From the cell containing the given text, extract its center point as (x, y) coordinate. 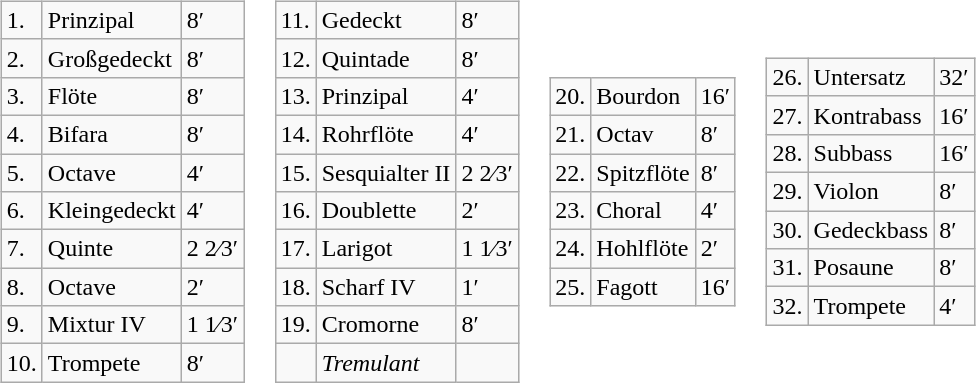
Quinte (112, 249)
31. (788, 268)
Fagott (643, 287)
Flöte (112, 96)
Cromorne (386, 325)
Untersatz (871, 77)
24. (570, 249)
10. (22, 363)
Quintade (386, 58)
12. (296, 58)
32′ (954, 77)
23. (570, 211)
Bourdon (643, 96)
17. (296, 249)
16. (296, 211)
Tremulant (386, 363)
Großgedeckt (112, 58)
14. (296, 134)
29. (788, 192)
9. (22, 325)
22. (570, 173)
32. (788, 306)
Subbass (871, 153)
19. (296, 325)
6. (22, 211)
28. (788, 153)
8. (22, 287)
Scharf IV (386, 287)
2. (22, 58)
1. (22, 20)
Rohrflöte (386, 134)
Kontrabass (871, 115)
3. (22, 96)
27. (788, 115)
Violon (871, 192)
15. (296, 173)
4. (22, 134)
21. (570, 134)
13. (296, 96)
Larigot (386, 249)
Bifara (112, 134)
Gedeckt (386, 20)
Kleingedeckt (112, 211)
Sesquialter II (386, 173)
18. (296, 287)
11. (296, 20)
25. (570, 287)
Doublette (386, 211)
26. (788, 77)
7. (22, 249)
Octav (643, 134)
Spitzflöte (643, 173)
Mixtur IV (112, 325)
20. (570, 96)
30. (788, 230)
1′ (487, 287)
Hohlflöte (643, 249)
Gedeckbass (871, 230)
Choral (643, 211)
Posaune (871, 268)
5. (22, 173)
